Extract the [X, Y] coordinate from the center of the cell holding the provided text.  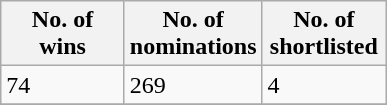
74 [63, 85]
4 [324, 85]
No. of shortlisted [324, 34]
269 [193, 85]
No. of wins [63, 34]
No. of nominations [193, 34]
